Return (x, y) of the center of cell containing provided text 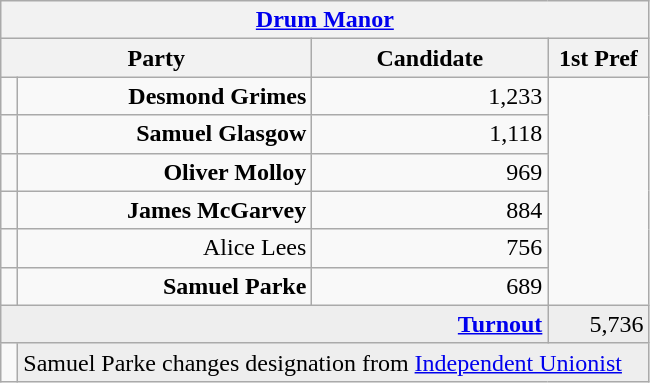
1,233 (430, 96)
Samuel Parke (165, 286)
Desmond Grimes (165, 96)
Alice Lees (165, 248)
James McGarvey (165, 210)
756 (430, 248)
Drum Manor (325, 20)
689 (430, 286)
Samuel Parke changes designation from Independent Unionist (334, 362)
969 (430, 172)
Oliver Molloy (165, 172)
1st Pref (598, 58)
Party (156, 58)
5,736 (598, 324)
Candidate (430, 58)
1,118 (430, 134)
Turnout (274, 324)
884 (430, 210)
Samuel Glasgow (165, 134)
